Return (X, Y) of the center of cell containing provided text 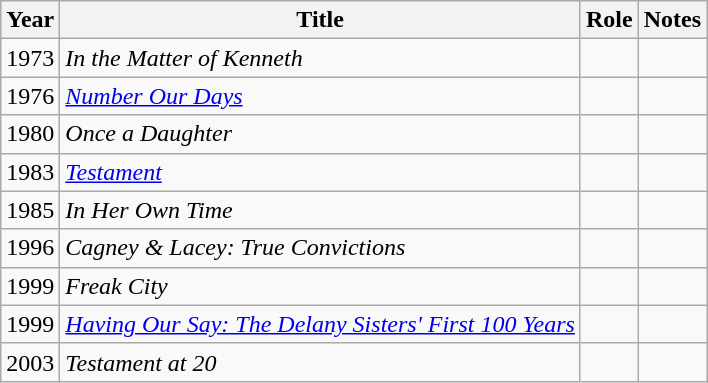
Freak City (320, 286)
Title (320, 20)
In the Matter of Kenneth (320, 58)
Testament at 20 (320, 362)
Having Our Say: The Delany Sisters' First 100 Years (320, 324)
1980 (30, 134)
Testament (320, 172)
In Her Own Time (320, 210)
1973 (30, 58)
Notes (672, 20)
1983 (30, 172)
Role (609, 20)
2003 (30, 362)
1985 (30, 210)
Cagney & Lacey: True Convictions (320, 248)
Once a Daughter (320, 134)
Number Our Days (320, 96)
Year (30, 20)
1976 (30, 96)
1996 (30, 248)
